Pinpoint the cell where the given text exists, returning its [X, Y] midpoint coordinate. 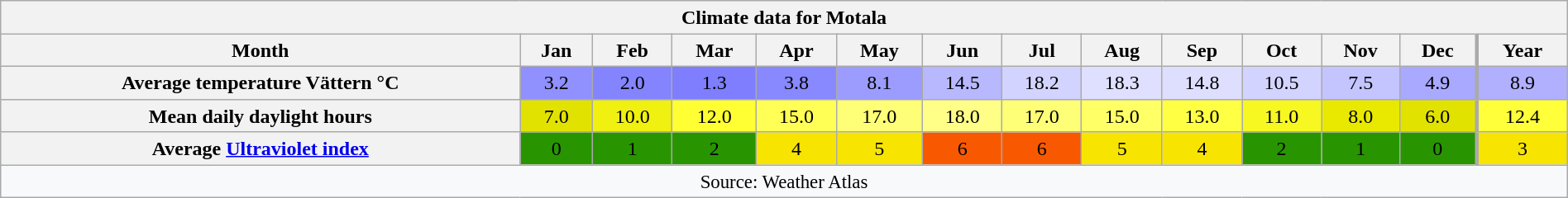
7.5 [1361, 82]
13.0 [1202, 115]
18.3 [1121, 82]
10.5 [1282, 82]
Average Ultraviolet index [261, 148]
Jan [557, 50]
1.3 [715, 82]
2.0 [633, 82]
3.8 [796, 82]
Apr [796, 50]
Average temperature Vättern °C [261, 82]
12.0 [715, 115]
3 [1522, 148]
Feb [633, 50]
18.0 [963, 115]
Year [1522, 50]
14.8 [1202, 82]
4.9 [1439, 82]
Jun [963, 50]
Sep [1202, 50]
Aug [1121, 50]
18.2 [1042, 82]
Nov [1361, 50]
May [880, 50]
Source: Weather Atlas [784, 181]
11.0 [1282, 115]
Mar [715, 50]
3.2 [557, 82]
Mean daily daylight hours [261, 115]
10.0 [633, 115]
Climate data for Motala [784, 17]
8.9 [1522, 82]
12.4 [1522, 115]
Month [261, 50]
Dec [1439, 50]
8.1 [880, 82]
7.0 [557, 115]
14.5 [963, 82]
8.0 [1361, 115]
Oct [1282, 50]
6.0 [1439, 115]
Jul [1042, 50]
